Search for the cell housing the specified text and yield its (X, Y) center coordinate. 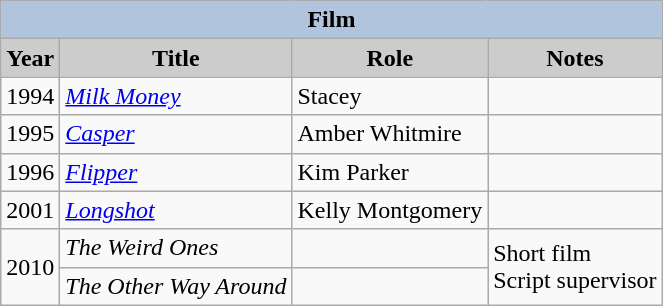
Stacey (390, 96)
The Other Way Around (176, 286)
Year (30, 58)
The Weird Ones (176, 248)
Milk Money (176, 96)
Kelly Montgomery (390, 210)
2010 (30, 267)
Amber Whitmire (390, 134)
Notes (575, 58)
1994 (30, 96)
Longshot (176, 210)
Short film Script supervisor (575, 267)
Title (176, 58)
Casper (176, 134)
2001 (30, 210)
Kim Parker (390, 172)
Role (390, 58)
Flipper (176, 172)
Film (332, 20)
1996 (30, 172)
1995 (30, 134)
